Scan for the cell matching the given text and deliver its [X, Y] coordinate at center. 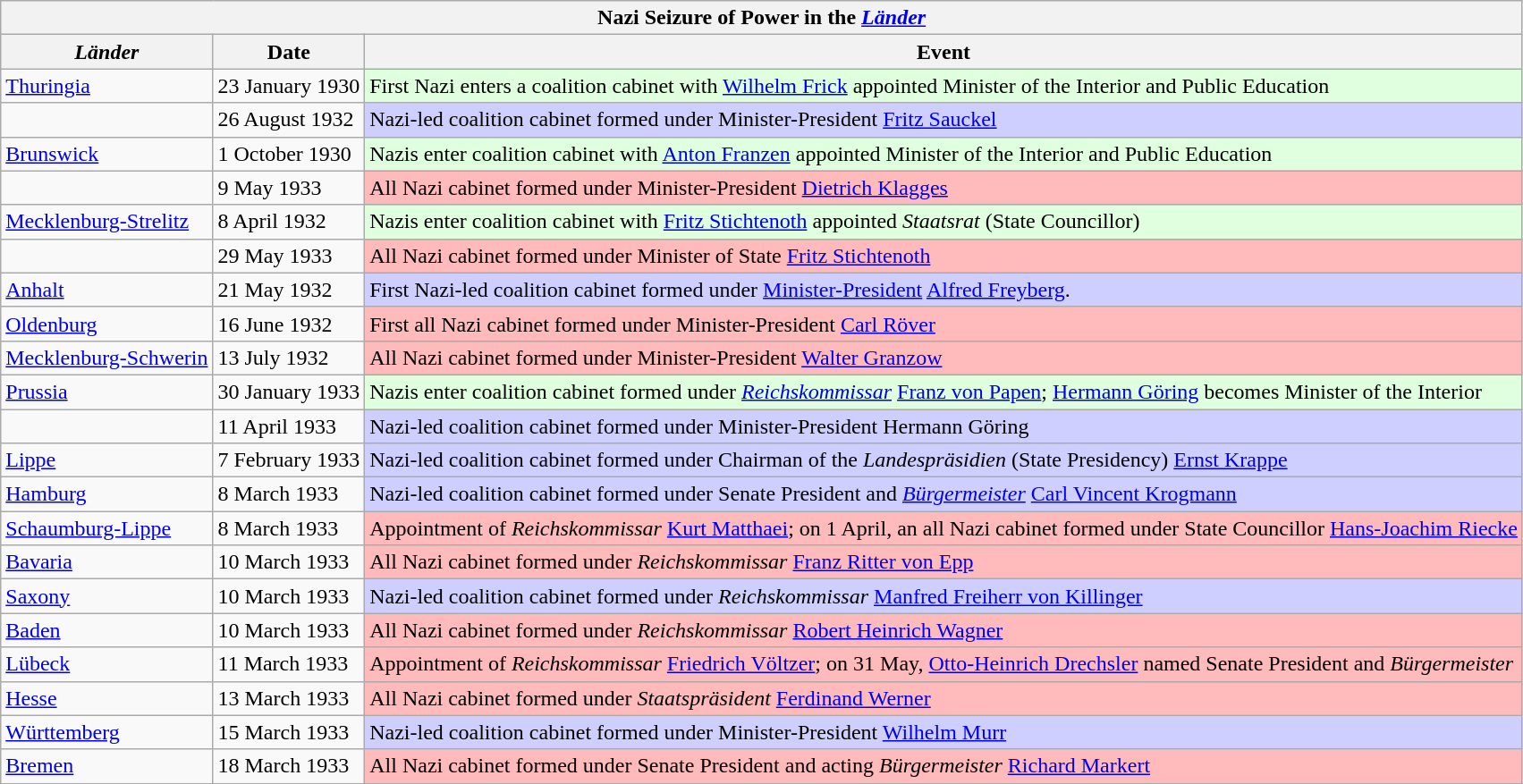
Anhalt [107, 290]
Bremen [107, 766]
Appointment of Reichskommissar Friedrich Völtzer; on 31 May, Otto-Heinrich Drechsler named Senate President and Bürgermeister [944, 664]
Nazi-led coalition cabinet formed under Minister-President Fritz Sauckel [944, 120]
Hesse [107, 698]
Nazi-led coalition cabinet formed under Minister-President Wilhelm Murr [944, 732]
18 March 1933 [289, 766]
23 January 1930 [289, 86]
Lübeck [107, 664]
1 October 1930 [289, 154]
Schaumburg-Lippe [107, 528]
Thuringia [107, 86]
Prussia [107, 392]
All Nazi cabinet formed under Senate President and acting Bürgermeister Richard Markert [944, 766]
Oldenburg [107, 324]
13 July 1932 [289, 358]
7 February 1933 [289, 460]
Nazi-led coalition cabinet formed under Minister-President Hermann Göring [944, 426]
Nazis enter coalition cabinet with Anton Franzen appointed Minister of the Interior and Public Education [944, 154]
Nazi-led coalition cabinet formed under Senate President and Bürgermeister Carl Vincent Krogmann [944, 494]
30 January 1933 [289, 392]
Hamburg [107, 494]
11 April 1933 [289, 426]
Nazi-led coalition cabinet formed under Reichskommissar Manfred Freiherr von Killinger [944, 596]
All Nazi cabinet formed under Minister-President Walter Granzow [944, 358]
All Nazi cabinet formed under Staatspräsident Ferdinand Werner [944, 698]
15 March 1933 [289, 732]
All Nazi cabinet formed under Minister-President Dietrich Klagges [944, 188]
First Nazi-led coalition cabinet formed under Minister-President Alfred Freyberg. [944, 290]
Nazi-led coalition cabinet formed under Chairman of the Landespräsidien (State Presidency) Ernst Krappe [944, 460]
Date [289, 52]
Brunswick [107, 154]
Event [944, 52]
9 May 1933 [289, 188]
First Nazi enters a coalition cabinet with Wilhelm Frick appointed Minister of the Interior and Public Education [944, 86]
Nazi Seizure of Power in the Länder [762, 18]
Nazis enter coalition cabinet with Fritz Stichtenoth appointed Staatsrat (State Councillor) [944, 222]
13 March 1933 [289, 698]
29 May 1933 [289, 256]
Bavaria [107, 562]
Appointment of Reichskommissar Kurt Matthaei; on 1 April, an all Nazi cabinet formed under State Councillor Hans-Joachim Riecke [944, 528]
All Nazi cabinet formed under Reichskommissar Robert Heinrich Wagner [944, 630]
Lippe [107, 460]
All Nazi cabinet formed under Reichskommissar Franz Ritter von Epp [944, 562]
Mecklenburg-Schwerin [107, 358]
11 March 1933 [289, 664]
Württemberg [107, 732]
21 May 1932 [289, 290]
Nazis enter coalition cabinet formed under Reichskommissar Franz von Papen; Hermann Göring becomes Minister of the Interior [944, 392]
Mecklenburg-Strelitz [107, 222]
First all Nazi cabinet formed under Minister-President Carl Röver [944, 324]
Saxony [107, 596]
Baden [107, 630]
Länder [107, 52]
8 April 1932 [289, 222]
All Nazi cabinet formed under Minister of State Fritz Stichtenoth [944, 256]
26 August 1932 [289, 120]
16 June 1932 [289, 324]
